Extract the (x, y) coordinate from the center of the cell holding the provided text.  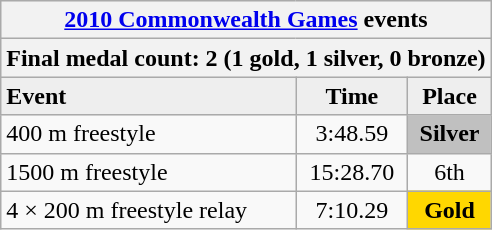
2010 Commonwealth Games events (246, 20)
Final medal count: 2 (1 gold, 1 silver, 0 bronze) (246, 58)
Event (148, 96)
400 m freestyle (148, 134)
Gold (450, 210)
1500 m freestyle (148, 172)
Silver (450, 134)
3:48.59 (352, 134)
7:10.29 (352, 210)
6th (450, 172)
Time (352, 96)
15:28.70 (352, 172)
4 × 200 m freestyle relay (148, 210)
Place (450, 96)
